Find where the given text appears and provide that cell's center as [x, y] coordinate. 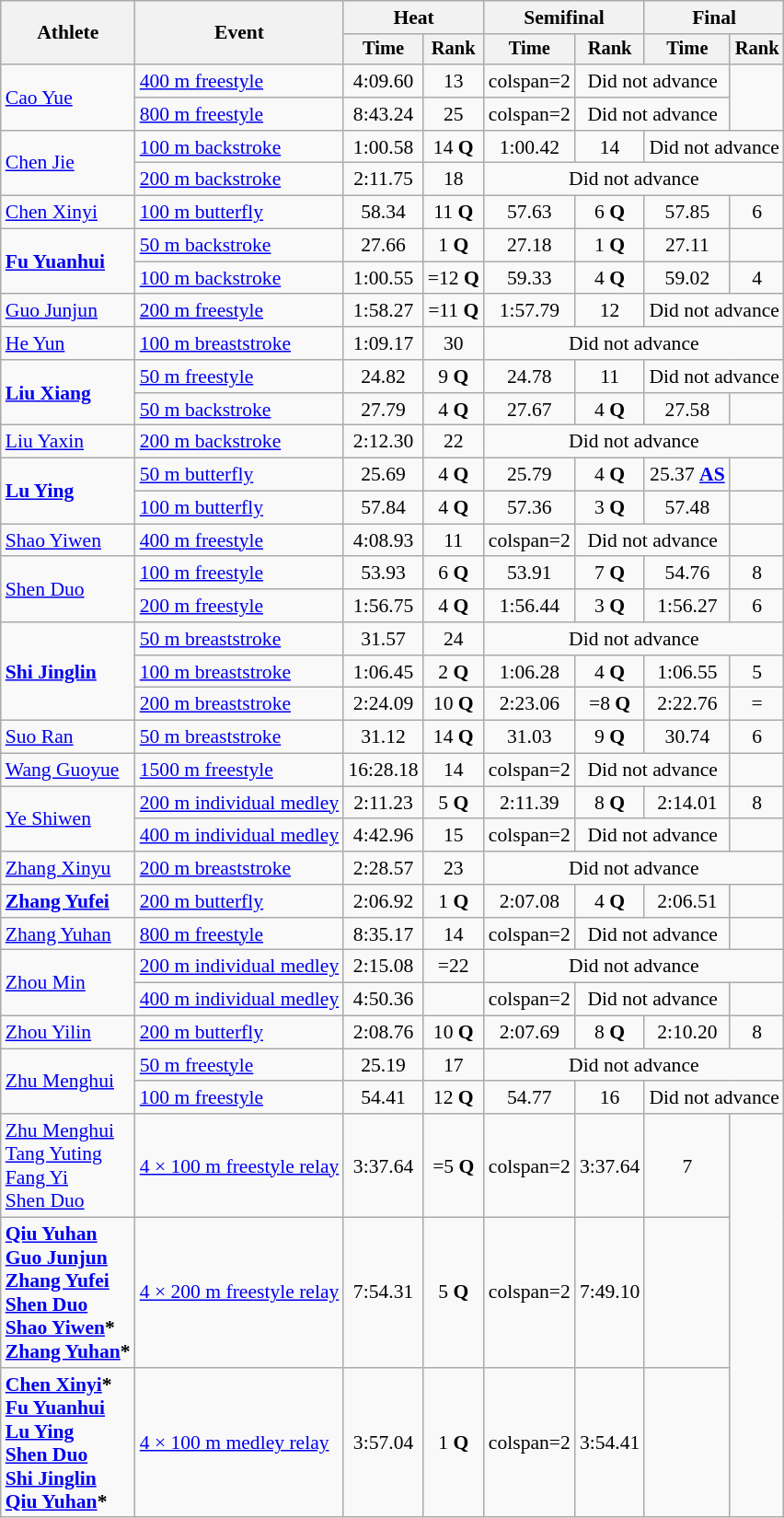
4 × 200 m freestyle relay [239, 1292]
1:06.45 [383, 672]
18 [454, 180]
1:56.27 [686, 606]
2 Q [454, 672]
53.91 [530, 574]
2:10.20 [686, 1033]
27.79 [383, 410]
30.74 [686, 737]
1500 m freestyle [239, 771]
=11 Q [454, 311]
Liu Yaxin [68, 442]
Shao Yiwen [68, 540]
1:06.28 [530, 672]
Athlete [68, 33]
4:42.96 [383, 836]
57.48 [686, 508]
31.12 [383, 737]
Ye Shiwen [68, 819]
1:58.27 [383, 311]
Lu Ying [68, 492]
Shi Jinglin [68, 672]
53.93 [383, 574]
54.76 [686, 574]
Suo Ran [68, 737]
Final [714, 17]
1:00.42 [530, 147]
15 [454, 836]
4 × 100 m freestyle relay [239, 1165]
4 × 100 m medley relay [239, 1443]
59.33 [530, 278]
27.11 [686, 246]
57.63 [530, 213]
2:11.23 [383, 803]
4:09.60 [383, 81]
2:06.51 [686, 901]
17 [454, 1065]
2:28.57 [383, 868]
Chen Jie [68, 164]
Zhang Yuhan [68, 934]
12 Q [454, 1098]
Zhou Min [68, 983]
22 [454, 442]
7:49.10 [609, 1292]
=12 Q [454, 278]
23 [454, 868]
Zhang Xinyu [68, 868]
Chen Xinyi [68, 213]
3:57.04 [383, 1443]
Event [239, 33]
31.03 [530, 737]
24 [454, 639]
5 [756, 672]
Fu Yuanhui [68, 261]
Wang Guoyue [68, 771]
2:06.92 [383, 901]
54.41 [383, 1098]
12 [609, 311]
27.66 [383, 246]
57.36 [530, 508]
Qiu YuhanGuo JunjunZhang YufeiShen DuoShao Yiwen*Zhang Yuhan* [68, 1292]
25 [454, 114]
13 [454, 81]
1:57.79 [530, 311]
27.67 [530, 410]
=8 Q [609, 704]
57.85 [686, 213]
11 Q [454, 213]
Cao Yue [68, 98]
4 [756, 278]
=22 [454, 967]
2:11.39 [530, 803]
2:08.76 [383, 1033]
1:00.58 [383, 147]
Chen Xinyi*Fu YuanhuiLu YingShen DuoShi JinglinQiu Yuhan* [68, 1443]
8:35.17 [383, 934]
2:12.30 [383, 442]
16:28.18 [383, 771]
1:09.17 [383, 343]
7 [686, 1165]
2:07.08 [530, 901]
Zhang Yufei [68, 901]
2:24.09 [383, 704]
50 m butterfly [239, 475]
27.18 [530, 246]
2:11.75 [383, 180]
2:23.06 [530, 704]
2:15.08 [383, 967]
Heat [413, 17]
3:54.41 [609, 1443]
59.02 [686, 278]
Zhu MenghuiTang YutingFang YiShen Duo [68, 1165]
1:56.44 [530, 606]
7:54.31 [383, 1292]
25.69 [383, 475]
=5 Q [454, 1165]
31.57 [383, 639]
30 [454, 343]
4:50.36 [383, 1000]
Liu Xiang [68, 392]
16 [609, 1098]
25.79 [530, 475]
1:00.55 [383, 278]
He Yun [68, 343]
24.82 [383, 377]
7 Q [609, 574]
2:14.01 [686, 803]
25.37 AS [686, 475]
8:43.24 [383, 114]
= [756, 704]
57.84 [383, 508]
1:06.55 [686, 672]
2:22.76 [686, 704]
1:56.75 [383, 606]
Zhou Yilin [68, 1033]
Zhu Menghui [68, 1081]
Guo Junjun [68, 311]
2:07.69 [530, 1033]
54.77 [530, 1098]
4:08.93 [383, 540]
Semifinal [565, 17]
27.58 [686, 410]
25.19 [383, 1065]
58.34 [383, 213]
24.78 [530, 377]
Shen Duo [68, 589]
